From the cell containing the given text, extract its center point as [X, Y] coordinate. 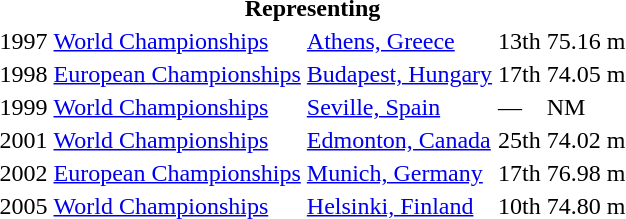
Budapest, Hungary [399, 74]
13th [520, 41]
Edmonton, Canada [399, 140]
25th [520, 140]
Munich, Germany [399, 173]
Athens, Greece [399, 41]
Seville, Spain [399, 107]
— [520, 107]
